From the cell containing the given text, extract its center point as [x, y] coordinate. 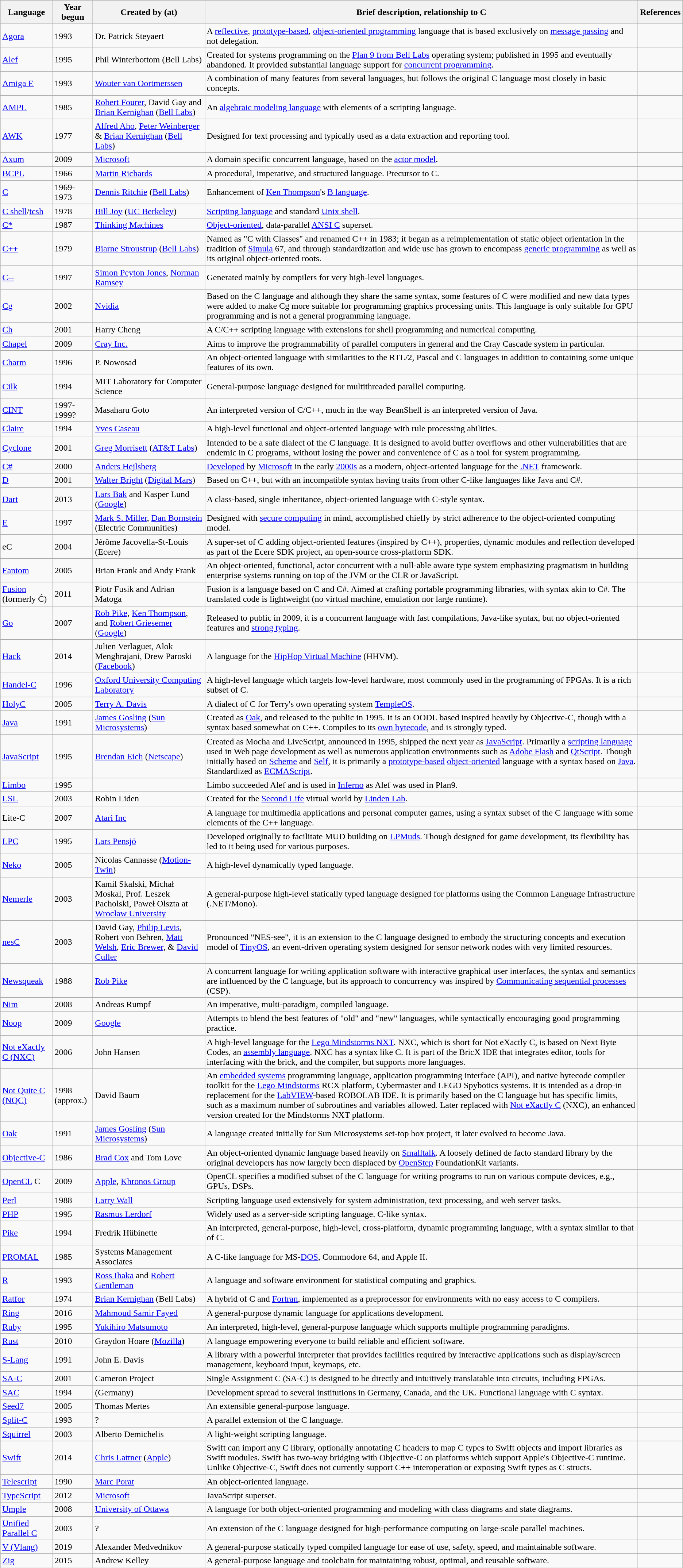
Rob Pike, Ken Thompson, and Robert Griesemer (Google) [149, 623]
Lars Pensjö [149, 841]
John E. Davis [149, 1360]
R [26, 1280]
Mark S. Miller, Dan Bornstein (Electric Communities) [149, 523]
Dr. Patrick Steyaert [149, 36]
Fredrik Hübinette [149, 1233]
1977 [73, 136]
A high-level functional and object-oriented language with rule processing abilities. [421, 429]
BCPL [26, 173]
Brief description, relationship to C [421, 12]
A general-purpose high-level statically typed language designed for platforms using the Common Language Infrastructure (.NET/Mono). [421, 898]
Simon Peyton Jones, Norman Ramsey [149, 277]
Cg [26, 306]
2002 [73, 306]
Nvidia [149, 306]
Lite-C [26, 817]
Seed7 [26, 1406]
OpenCL C [26, 1182]
1978 [73, 211]
Oak [26, 1134]
Widely used as a server-side scripting language. C-like syntax. [421, 1214]
1987 [73, 225]
An object-oriented language. [421, 1482]
Google [149, 1023]
1979 [73, 249]
Generated mainly by compilers for very high-level languages. [421, 277]
S-Lang [26, 1360]
Rasmus Lerdorf [149, 1214]
Chapel [26, 344]
Apple, Khronos Group [149, 1182]
David Baum [149, 1095]
Telescript [26, 1482]
A general-purpose statically typed compiled language for ease of use, safety, speed, and maintainable software. [421, 1547]
Anders Hejlsberg [149, 466]
Graydon Hoare (Mozilla) [149, 1341]
A language for the HipHop Virtual Machine (HHVM). [421, 656]
Brendan Eich (Netscape) [149, 756]
Split-C [26, 1420]
Designed with secure computing in mind, accomplished chiefly by strict adherence to the object-oriented computing model. [421, 523]
Not eXactly C (NXC) [26, 1052]
OpenCL specifies a modified subset of the C language for writing programs to run on various compute devices, e.g., GPUs, DSPs. [421, 1182]
A combination of many features from several languages, but follows the original C language most closely in basic concepts. [421, 83]
C* [26, 225]
Nicolas Cannasse (Motion-Twin) [149, 865]
An interpreted, high-level, general-purpose language which supports multiple programming paradigms. [421, 1327]
(Germany) [149, 1392]
Swift [26, 1458]
Designed for text processing and typically used as a data extraction and reporting tool. [421, 136]
A parallel extension of the C language. [421, 1420]
Perl [26, 1200]
A domain specific concurrent language, based on the actor model. [421, 159]
General-purpose language designed for multithreaded parallel computing. [421, 386]
Jérôme Jacovella-St-Louis (Ecere) [149, 547]
Scripting language and standard Unix shell. [421, 211]
Systems Management Associates [149, 1257]
Larry Wall [149, 1200]
Not Quite C (NQC) [26, 1095]
An imperative, multi-paradigm, compiled language. [421, 1004]
Mahmoud Samir Fayed [149, 1313]
Brian Kernighan (Bell Labs) [149, 1299]
Yves Caseau [149, 429]
A high-level language which targets low-level hardware, most commonly used in the programming of FPGAs. It is a rich subset of C. [421, 685]
nesC [26, 942]
A C-like language for MS-DOS, Commodore 64, and Apple II. [421, 1257]
A language and software environment for statistical computing and graphics. [421, 1280]
An interpreted version of C/C++, much in the way BeanShell is an interpreted version of Java. [421, 410]
Enhancement of Ken Thompson's B language. [421, 192]
Ratfor [26, 1299]
Ch [26, 330]
Limbo succeeded Alef and is used in Inferno as Alef was used in Plan9. [421, 785]
References [660, 12]
JavaScript superset. [421, 1495]
Bjarne Stroustrup (Bell Labs) [149, 249]
D [26, 480]
Charm [26, 363]
Thinking Machines [149, 225]
Unified Parallel C [26, 1528]
Bill Joy (UC Berkeley) [149, 211]
Kamil Skalski, Michał Moskal, Prof. Leszek Pacholski, Paweł Olszta at Wrocław University [149, 898]
2012 [73, 1495]
Year begun [73, 12]
Yukihiro Matsumoto [149, 1327]
Developed by Microsoft in the early 2000s as a modern, object-oriented language for the .NET framework. [421, 466]
Piotr Fusik and Adrian Matoga [149, 594]
Released to public in 2009, it is a concurrent language with fast compilations, Java-like syntax, but no object-oriented features and strong typing. [421, 623]
A high-level dynamically typed language. [421, 865]
Newsqueak [26, 981]
University of Ottawa [149, 1509]
TypeScript [26, 1495]
Brad Cox and Tom Love [149, 1157]
Handel-C [26, 685]
C++ [26, 249]
Go [26, 623]
Greg Morrisett (AT&T Labs) [149, 447]
1986 [73, 1157]
1966 [73, 173]
Created by (at) [149, 12]
Thomas Mertes [149, 1406]
A class-based, single inheritance, object-oriented language with C-style syntax. [421, 499]
MIT Laboratory for Computer Science [149, 386]
A general-purpose dynamic language for applications development. [421, 1313]
Objective-C [26, 1157]
Object-oriented, data-parallel ANSI C superset. [421, 225]
Fantom [26, 570]
Dart [26, 499]
LPC [26, 841]
Based on C++, but with an incompatible syntax having traits from other C-like languages like Java and C#. [421, 480]
Development spread to several institutions in Germany, Canada, and the UK. Functional language with C syntax. [421, 1392]
Alef [26, 60]
A language for multimedia applications and personal computer games, using a syntax subset of the C language with some elements of the C++ language. [421, 817]
An extensible general-purpose language. [421, 1406]
1997-1999? [73, 410]
Nemerle [26, 898]
John Hansen [149, 1052]
Axum [26, 159]
Andrew Kelley [149, 1561]
Single Assignment C (SA-C) is designed to be directly and intuitively translatable into circuits, including FPGAs. [421, 1378]
Alberto Demichelis [149, 1434]
HolyC [26, 704]
Julien Verlaguet, Alok Menghrajani, Drew Paroski (Facebook) [149, 656]
Martin Richards [149, 173]
Lars Bak and Kasper Lund (Google) [149, 499]
Scripting language used extensively for system administration, text processing, and web server tasks. [421, 1200]
Robin Liden [149, 799]
Language [26, 12]
Oxford University Computing Laboratory [149, 685]
A hybrid of C and Fortran, implemented as a preprocessor for environments with no easy access to C compilers. [421, 1299]
Zig [26, 1561]
Nim [26, 1004]
Alexander Medvednikov [149, 1547]
An algebraic modeling language with elements of a scripting language. [421, 107]
Attempts to blend the best features of "old" and "new" languages, while syntactically encouraging good programming practice. [421, 1023]
Masaharu Goto [149, 410]
Claire [26, 429]
1990 [73, 1482]
Harry Cheng [149, 330]
Hack [26, 656]
V (Vlang) [26, 1547]
1998 (approx.) [73, 1095]
Atari Inc [149, 817]
AWK [26, 136]
A language for both object-oriented programming and modeling with class diagrams and state diagrams. [421, 1509]
Ring [26, 1313]
David Gay, Philip Levis, Robert von Behren, Matt Welsh, Eric Brewer, & David Culler [149, 942]
Chris Lattner (Apple) [149, 1458]
Terry A. Davis [149, 704]
Neko [26, 865]
A language created initially for Sun Microsystems set-top box project, it later evolved to become Java. [421, 1134]
JavaScript [26, 756]
An interpreted, general-purpose, high-level, cross-platform, dynamic programming language, with a syntax similar to that of C. [421, 1233]
Ruby [26, 1327]
A dialect of C for Terry's own operating system TempleOS. [421, 704]
PHP [26, 1214]
C [26, 192]
LSL [26, 799]
A language empowering everyone to build reliable and efficient software. [421, 1341]
An extension of the C language designed for high-performance computing on large-scale parallel machines. [421, 1528]
Squirrel [26, 1434]
Andreas Rumpf [149, 1004]
SA-C [26, 1378]
2015 [73, 1561]
eC [26, 547]
2016 [73, 1313]
An object-oriented language with similarities to the RTL/2, Pascal and C languages in addition to containing some unique features of its own. [421, 363]
Alfred Aho, Peter Weinberger & Brian Kernighan (Bell Labs) [149, 136]
Dennis Ritchie (Bell Labs) [149, 192]
Umple [26, 1509]
A C/C++ scripting language with extensions for shell programming and numerical computing. [421, 330]
Fusion (formerly Ć) [26, 594]
Created for the Second Life virtual world by Linden Lab. [421, 799]
Rob Pike [149, 981]
2010 [73, 1341]
Aims to improve the programmability of parallel computers in general and the Cray Cascade system in particular. [421, 344]
Limbo [26, 785]
Cameron Project [149, 1378]
Ross Ihaka and Robert Gentleman [149, 1280]
P. Nowosad [149, 363]
Wouter van Oortmerssen [149, 83]
SAC [26, 1392]
C shell/tcsh [26, 211]
C# [26, 466]
Cyclone [26, 447]
A general-purpose language and toolchain for maintaining robust, optimal, and reusable software. [421, 1561]
C-- [26, 277]
AMPL [26, 107]
CINT [26, 410]
Walter Bright (Digital Mars) [149, 480]
Cilk [26, 386]
2011 [73, 594]
Amiga E [26, 83]
1969-1973 [73, 192]
Phil Winterbottom (Bell Labs) [149, 60]
Noop [26, 1023]
Brian Frank and Andy Frank [149, 570]
Marc Porat [149, 1482]
2006 [73, 1052]
2004 [73, 547]
2019 [73, 1547]
PROMAL [26, 1257]
Agora [26, 36]
A light-weight scripting language. [421, 1434]
Rust [26, 1341]
2000 [73, 466]
E [26, 523]
Java [26, 723]
1974 [73, 1299]
2013 [73, 499]
Robert Fourer, David Gay and Brian Kernighan (Bell Labs) [149, 107]
Cray Inc. [149, 344]
A procedural, imperative, and structured language. Precursor to C. [421, 173]
A reflective, prototype-based, object-oriented programming language that is based exclusively on message passing and not delegation. [421, 36]
Pike [26, 1233]
